For the text-containing cell, return its midpoint in (x, y) coordinate format. 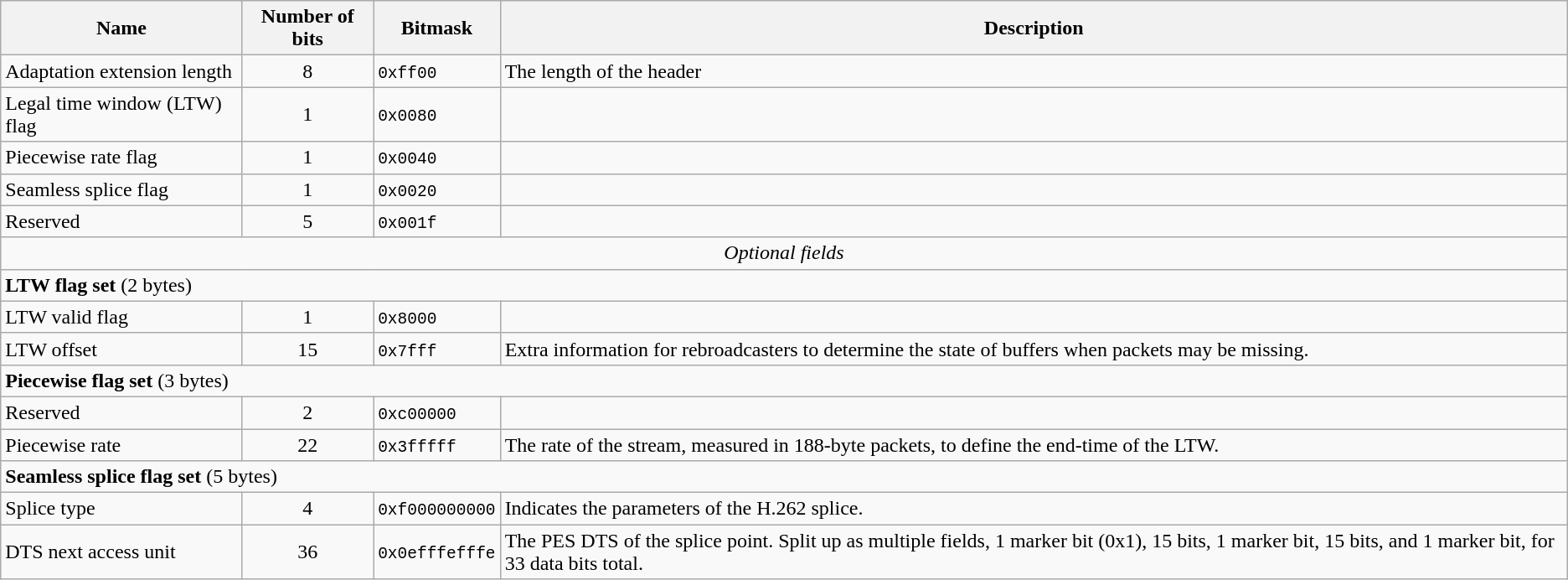
Piecewise rate flag (121, 158)
5 (308, 221)
LTW offset (121, 349)
LTW valid flag (121, 317)
Piecewise flag set (3 bytes) (784, 381)
Adaptation extension length (121, 71)
0x0efffefffe (437, 552)
0xf000000000 (437, 509)
0x0020 (437, 189)
Description (1034, 28)
LTW flag set (2 bytes) (784, 285)
Name (121, 28)
Extra information for rebroadcasters to determine the state of buffers when packets may be missing. (1034, 349)
Indicates the parameters of the H.262 splice. (1034, 509)
2 (308, 412)
DTS next access unit (121, 552)
Number of bits (308, 28)
The length of the header (1034, 71)
0xff00 (437, 71)
0x7fff (437, 349)
15 (308, 349)
0x0080 (437, 114)
Legal time window (LTW) flag (121, 114)
22 (308, 445)
0xc00000 (437, 412)
Piecewise rate (121, 445)
Bitmask (437, 28)
8 (308, 71)
Splice type (121, 509)
36 (308, 552)
Seamless splice flag (121, 189)
0x001f (437, 221)
Seamless splice flag set (5 bytes) (784, 477)
0x0040 (437, 158)
Optional fields (784, 253)
0x8000 (437, 317)
4 (308, 509)
The rate of the stream, measured in 188-byte packets, to define the end-time of the LTW. (1034, 445)
0x3fffff (437, 445)
